Pinpoint the cell where the given text exists, returning its (X, Y) midpoint coordinate. 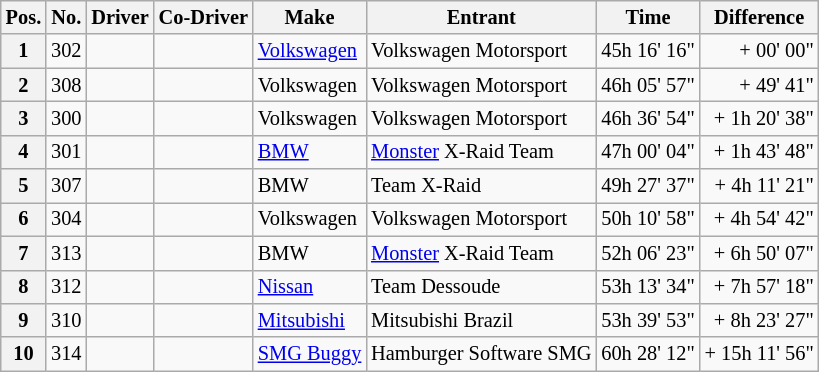
Mitsubishi Brazil (481, 320)
312 (66, 287)
313 (66, 253)
+ 49' 41" (760, 85)
Difference (760, 17)
+ 4h 11' 21" (760, 186)
SMG Buggy (310, 354)
50h 10' 58" (648, 219)
2 (24, 85)
10 (24, 354)
+ 1h 20' 38" (760, 118)
Driver (120, 17)
+ 6h 50' 07" (760, 253)
47h 00' 04" (648, 152)
Pos. (24, 17)
Co-Driver (204, 17)
3 (24, 118)
+ 7h 57' 18" (760, 287)
53h 39' 53" (648, 320)
9 (24, 320)
+ 15h 11' 56" (760, 354)
No. (66, 17)
4 (24, 152)
+ 00' 00" (760, 51)
Hamburger Software SMG (481, 354)
Entrant (481, 17)
6 (24, 219)
49h 27' 37" (648, 186)
5 (24, 186)
53h 13' 34" (648, 287)
Time (648, 17)
7 (24, 253)
308 (66, 85)
1 (24, 51)
Make (310, 17)
301 (66, 152)
Nissan (310, 287)
46h 05' 57" (648, 85)
46h 36' 54" (648, 118)
+ 4h 54' 42" (760, 219)
314 (66, 354)
300 (66, 118)
52h 06' 23" (648, 253)
Team X-Raid (481, 186)
302 (66, 51)
45h 16' 16" (648, 51)
+ 1h 43' 48" (760, 152)
8 (24, 287)
60h 28' 12" (648, 354)
Team Dessoude (481, 287)
Mitsubishi (310, 320)
307 (66, 186)
304 (66, 219)
+ 8h 23' 27" (760, 320)
310 (66, 320)
